Determine the [x, y] coordinate at the center of the cell enclosing the given text.  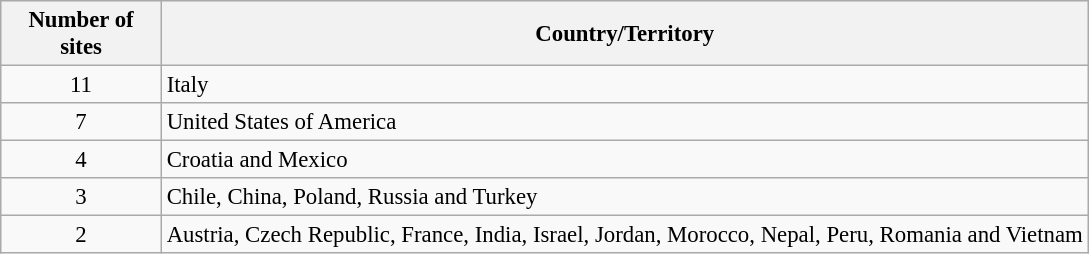
Number of sites [82, 34]
2 [82, 235]
7 [82, 122]
4 [82, 160]
Austria, Czech Republic, France, India, Israel, Jordan, Morocco, Nepal, Peru, Romania and Vietnam [624, 235]
Croatia and Mexico [624, 160]
11 [82, 84]
United States of America [624, 122]
Chile, China, Poland, Russia and Turkey [624, 197]
3 [82, 197]
Country/Territory [624, 34]
Italy [624, 84]
